Find where the given text appears and provide that cell's center as (X, Y) coordinate. 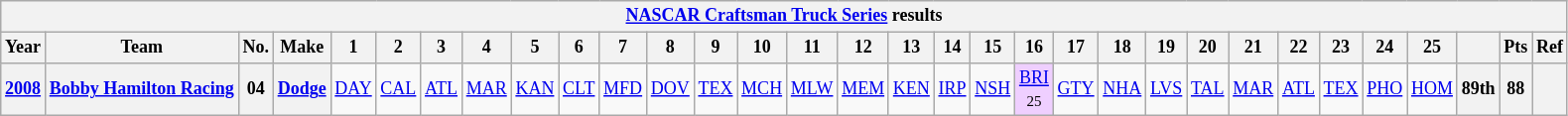
CLT (580, 89)
11 (812, 48)
10 (762, 48)
Ref (1550, 48)
Year (24, 48)
2008 (24, 89)
LVS (1167, 89)
MFD (623, 89)
No. (256, 48)
89th (1479, 89)
Make (302, 48)
24 (1385, 48)
17 (1076, 48)
NSH (992, 89)
04 (256, 89)
6 (580, 48)
19 (1167, 48)
PHO (1385, 89)
2 (399, 48)
HOM (1433, 89)
16 (1034, 48)
BRI25 (1034, 89)
MEM (863, 89)
7 (623, 48)
5 (535, 48)
NHA (1122, 89)
TAL (1208, 89)
1 (353, 48)
21 (1253, 48)
Bobby Hamilton Racing (141, 89)
MCH (762, 89)
88 (1516, 89)
18 (1122, 48)
KEN (911, 89)
14 (953, 48)
4 (486, 48)
25 (1433, 48)
Pts (1516, 48)
IRP (953, 89)
3 (442, 48)
20 (1208, 48)
KAN (535, 89)
GTY (1076, 89)
22 (1299, 48)
DAY (353, 89)
15 (992, 48)
DOV (670, 89)
Dodge (302, 89)
CAL (399, 89)
9 (716, 48)
NASCAR Craftsman Truck Series results (784, 16)
Team (141, 48)
13 (911, 48)
23 (1341, 48)
8 (670, 48)
MLW (812, 89)
12 (863, 48)
